Search for the cell housing the specified text and yield its (x, y) center coordinate. 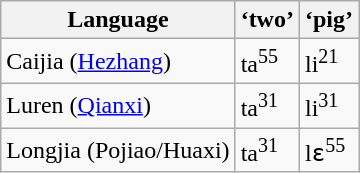
Language (118, 20)
‘pig’ (328, 20)
Luren (Qianxi) (118, 106)
li31 (328, 106)
Longjia (Pojiao/Huaxi) (118, 150)
li21 (328, 62)
ta55 (267, 62)
Caijia (Hezhang) (118, 62)
‘two’ (267, 20)
lɛ55 (328, 150)
